Return (X, Y) of the center of cell containing provided text 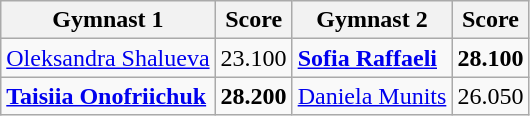
Gymnast 2 (372, 20)
Gymnast 1 (108, 20)
23.100 (254, 58)
Taisiia Onofriichuk (108, 96)
28.100 (490, 58)
Sofia Raffaeli (372, 58)
26.050 (490, 96)
Daniela Munits (372, 96)
28.200 (254, 96)
Oleksandra Shalueva (108, 58)
